Return the (X, Y) coordinate for the center point of the cell that contains the specified text.  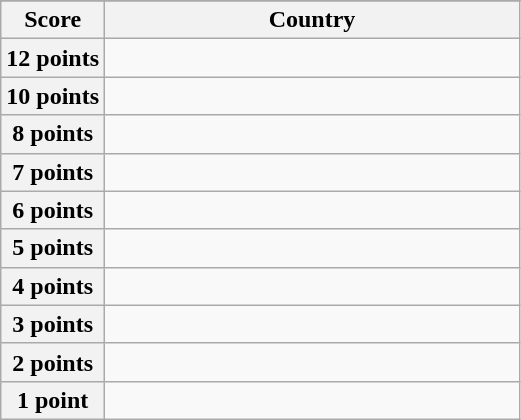
10 points (53, 96)
Country (312, 20)
3 points (53, 324)
1 point (53, 400)
5 points (53, 248)
6 points (53, 210)
Score (53, 20)
2 points (53, 362)
4 points (53, 286)
7 points (53, 172)
8 points (53, 134)
12 points (53, 58)
